Determine the [x, y] coordinate at the center of the cell enclosing the given text.  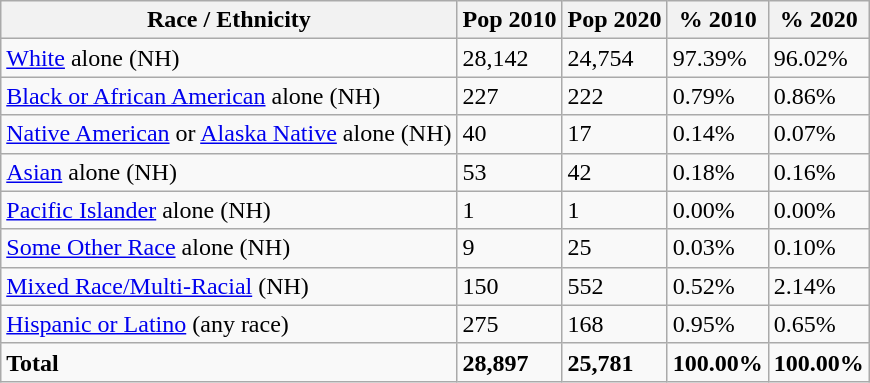
222 [614, 96]
0.79% [718, 96]
53 [510, 172]
552 [614, 286]
227 [510, 96]
Mixed Race/Multi-Racial (NH) [229, 286]
96.02% [818, 58]
40 [510, 134]
White alone (NH) [229, 58]
0.18% [718, 172]
Race / Ethnicity [229, 20]
17 [614, 134]
97.39% [718, 58]
24,754 [614, 58]
275 [510, 324]
Asian alone (NH) [229, 172]
0.14% [718, 134]
168 [614, 324]
Some Other Race alone (NH) [229, 248]
Pacific Islander alone (NH) [229, 210]
28,142 [510, 58]
2.14% [818, 286]
42 [614, 172]
Native American or Alaska Native alone (NH) [229, 134]
% 2020 [818, 20]
0.65% [818, 324]
0.16% [818, 172]
Total [229, 362]
% 2010 [718, 20]
0.86% [818, 96]
28,897 [510, 362]
150 [510, 286]
0.52% [718, 286]
0.10% [818, 248]
Pop 2020 [614, 20]
Pop 2010 [510, 20]
Hispanic or Latino (any race) [229, 324]
0.03% [718, 248]
25,781 [614, 362]
0.07% [818, 134]
25 [614, 248]
9 [510, 248]
Black or African American alone (NH) [229, 96]
0.95% [718, 324]
